Return the [X, Y] coordinate for the center point of the cell that contains the specified text.  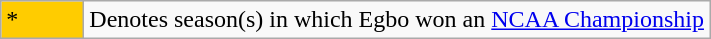
* [42, 20]
Denotes season(s) in which Egbo won an NCAA Championship [397, 20]
